Provide the [X, Y] coordinate of the cell's center where the given text is located.  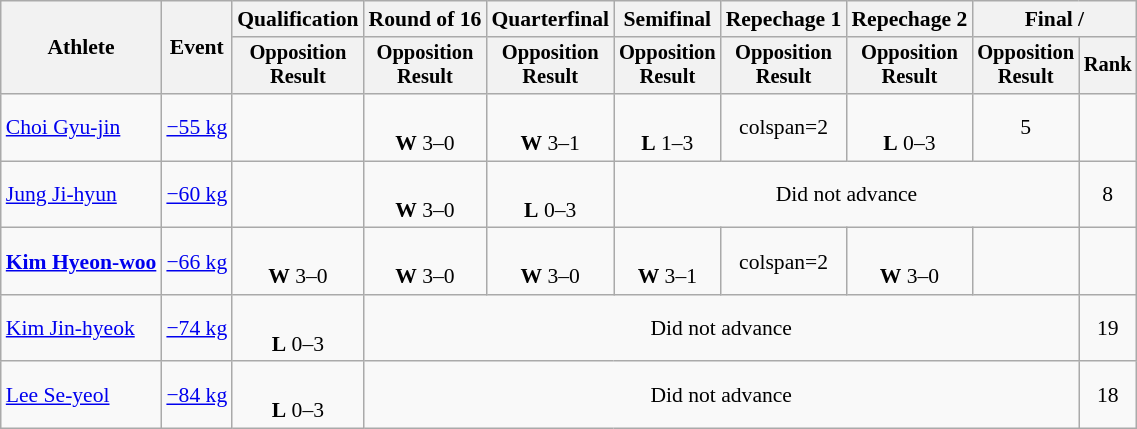
Kim Jin-hyeok [82, 328]
Jung Ji-hyun [82, 194]
Repechage 2 [909, 19]
−55 kg [196, 128]
19 [1108, 328]
Athlete [82, 48]
Round of 16 [426, 19]
18 [1108, 396]
Quarterfinal [550, 19]
−66 kg [196, 262]
Lee Se-yeol [82, 396]
−74 kg [196, 328]
−60 kg [196, 194]
L 1–3 [668, 128]
5 [1026, 128]
Repechage 1 [784, 19]
−84 kg [196, 396]
Rank [1108, 66]
Kim Hyeon-woo [82, 262]
Choi Gyu-jin [82, 128]
Qualification [298, 19]
Event [196, 48]
Final / [1054, 19]
Semifinal [668, 19]
8 [1108, 194]
